Return the (X, Y) coordinate for the center point of the cell that contains the specified text.  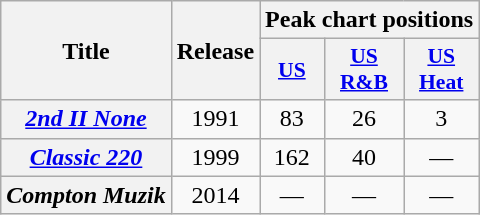
USHeat (442, 70)
US (292, 70)
40 (364, 157)
Title (86, 50)
USR&B (364, 70)
2nd II None (86, 119)
1999 (215, 157)
162 (292, 157)
3 (442, 119)
Release (215, 50)
Peak chart positions (370, 20)
26 (364, 119)
2014 (215, 195)
83 (292, 119)
Compton Muzik (86, 195)
1991 (215, 119)
Classic 220 (86, 157)
